Pinpoint the cell where the given text exists, returning its (x, y) midpoint coordinate. 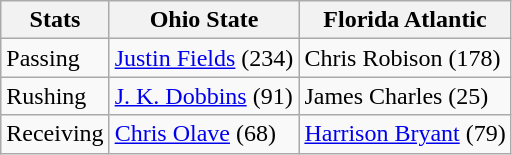
J. K. Dobbins (91) (204, 96)
Ohio State (204, 20)
Passing (55, 58)
Harrison Bryant (79) (405, 134)
Justin Fields (234) (204, 58)
Rushing (55, 96)
Florida Atlantic (405, 20)
Stats (55, 20)
James Charles (25) (405, 96)
Receiving (55, 134)
Chris Robison (178) (405, 58)
Chris Olave (68) (204, 134)
